Detect which cell encompasses the target text, then output its (x, y) center coordinate. 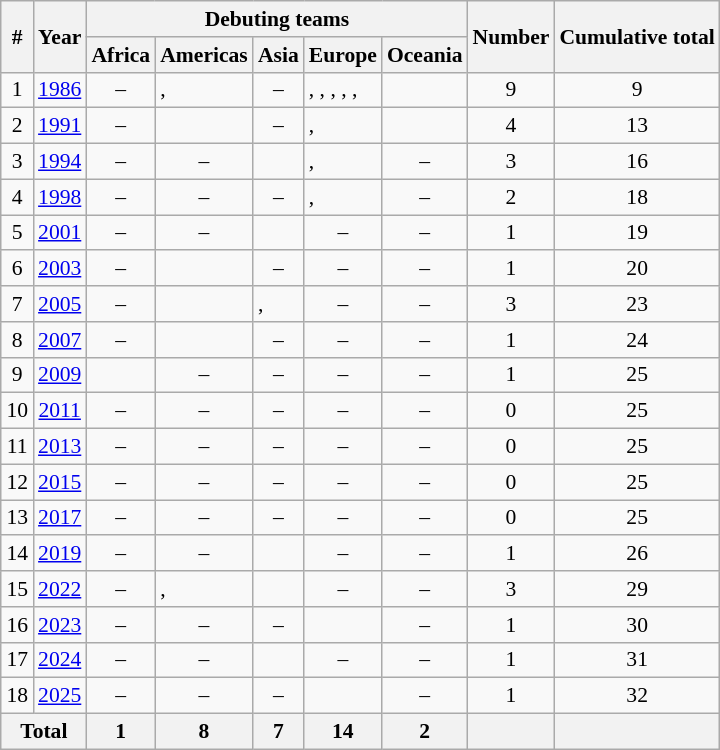
12 (17, 482)
Americas (204, 55)
31 (636, 660)
20 (636, 269)
5 (17, 233)
1986 (60, 90)
2013 (60, 447)
2017 (60, 518)
2011 (60, 411)
23 (636, 304)
Africa (120, 55)
Cumulative total (636, 36)
17 (17, 660)
Debuting teams (276, 19)
2005 (60, 304)
1991 (60, 126)
2024 (60, 660)
, , , , , (343, 90)
2001 (60, 233)
6 (17, 269)
Year (60, 36)
2023 (60, 625)
2007 (60, 340)
2003 (60, 269)
Total (44, 732)
2015 (60, 482)
Europe (343, 55)
26 (636, 554)
2022 (60, 589)
29 (636, 589)
Number (512, 36)
2019 (60, 554)
1998 (60, 197)
11 (17, 447)
32 (636, 696)
30 (636, 625)
10 (17, 411)
# (17, 36)
15 (17, 589)
19 (636, 233)
2009 (60, 375)
24 (636, 340)
Oceania (425, 55)
Asia (278, 55)
1994 (60, 162)
2025 (60, 696)
